Locate the cell with the specified text and output its (x, y) center coordinate. 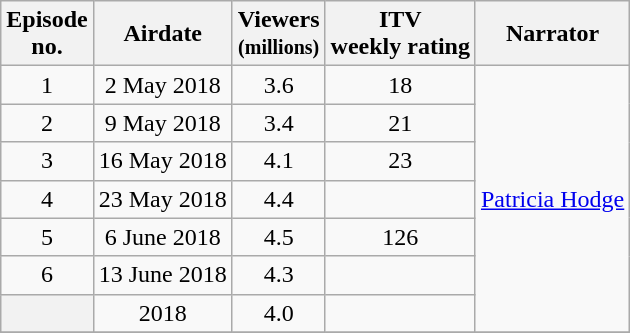
Patricia Hodge (552, 199)
3 (47, 161)
4.1 (278, 161)
4.0 (278, 313)
13 June 2018 (162, 275)
6 (47, 275)
18 (400, 85)
2 (47, 123)
1 (47, 85)
3.4 (278, 123)
4.5 (278, 237)
Viewers(millions) (278, 34)
2 May 2018 (162, 85)
4 (47, 199)
Narrator (552, 34)
3.6 (278, 85)
5 (47, 237)
23 (400, 161)
ITVweekly rating (400, 34)
21 (400, 123)
4.4 (278, 199)
126 (400, 237)
Airdate (162, 34)
4.3 (278, 275)
6 June 2018 (162, 237)
9 May 2018 (162, 123)
Episodeno. (47, 34)
23 May 2018 (162, 199)
16 May 2018 (162, 161)
2018 (162, 313)
